Scan for the cell matching the given text and deliver its (X, Y) coordinate at center. 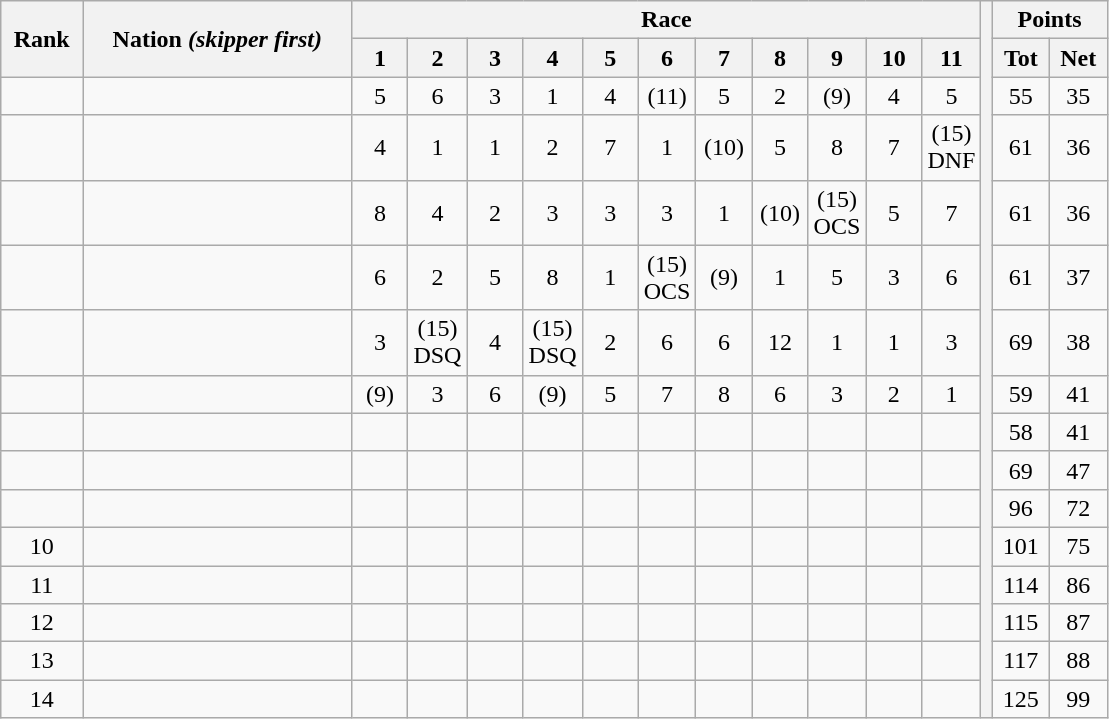
101 (1020, 546)
9 (837, 58)
13 (42, 661)
72 (1078, 508)
88 (1078, 661)
Nation (skipper first) (218, 39)
75 (1078, 546)
Net (1078, 58)
(11) (667, 96)
114 (1020, 585)
59 (1020, 394)
115 (1020, 623)
47 (1078, 470)
99 (1078, 699)
86 (1078, 585)
96 (1020, 508)
Race (666, 20)
(15)DNF (952, 148)
35 (1078, 96)
117 (1020, 661)
38 (1078, 342)
87 (1078, 623)
14 (42, 699)
Tot (1020, 58)
Rank (42, 39)
125 (1020, 699)
Points (1050, 20)
55 (1020, 96)
58 (1020, 432)
37 (1078, 278)
